Extract the [X, Y] coordinate from the center of the cell holding the provided text.  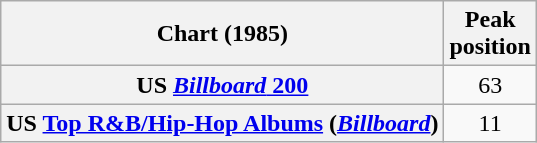
Chart (1985) [222, 34]
US Billboard 200 [222, 85]
63 [490, 85]
US Top R&B/Hip-Hop Albums (Billboard) [222, 123]
Peak position [490, 34]
11 [490, 123]
